Search for the cell housing the specified text and yield its (X, Y) center coordinate. 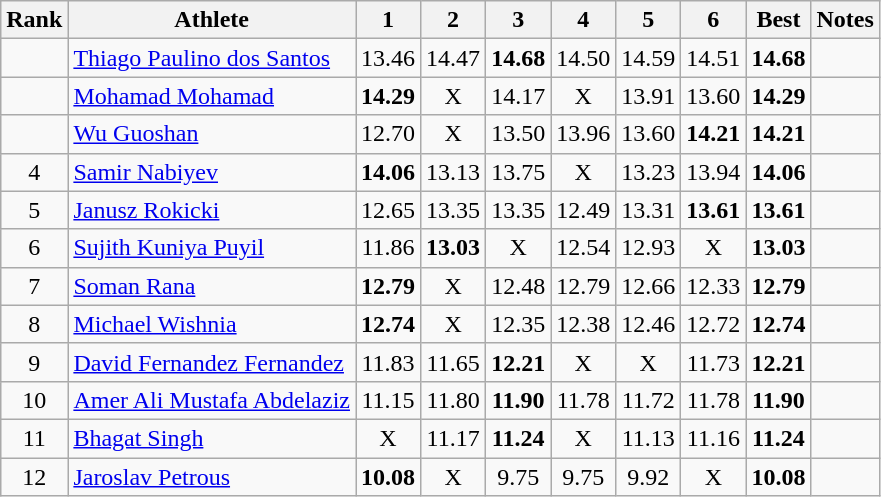
11 (34, 438)
13.94 (714, 172)
8 (34, 324)
Best (778, 20)
12.33 (714, 286)
13.23 (648, 172)
11.72 (648, 400)
12.49 (584, 210)
11.16 (714, 438)
12 (34, 477)
13.13 (454, 172)
7 (34, 286)
13.75 (518, 172)
12.66 (648, 286)
13.46 (388, 58)
Michael Wishnia (212, 324)
Thiago Paulino dos Santos (212, 58)
Amer Ali Mustafa Abdelaziz (212, 400)
12.46 (648, 324)
10 (34, 400)
12.93 (648, 248)
12.54 (584, 248)
14.17 (518, 96)
Athlete (212, 20)
Wu Guoshan (212, 134)
Mohamad Mohamad (212, 96)
David Fernandez Fernandez (212, 362)
12.65 (388, 210)
12.72 (714, 324)
11.80 (454, 400)
13.96 (584, 134)
14.47 (454, 58)
11.15 (388, 400)
Janusz Rokicki (212, 210)
12.38 (584, 324)
11.73 (714, 362)
Jaroslav Petrous (212, 477)
14.51 (714, 58)
11.65 (454, 362)
11.13 (648, 438)
12.48 (518, 286)
1 (388, 20)
Bhagat Singh (212, 438)
13.91 (648, 96)
14.50 (584, 58)
11.17 (454, 438)
Samir Nabiyev (212, 172)
Notes (845, 20)
11.83 (388, 362)
13.31 (648, 210)
Sujith Kuniya Puyil (212, 248)
Soman Rana (212, 286)
11.86 (388, 248)
3 (518, 20)
2 (454, 20)
12.70 (388, 134)
12.35 (518, 324)
9.92 (648, 477)
9 (34, 362)
Rank (34, 20)
14.59 (648, 58)
13.50 (518, 134)
